Provide the (X, Y) coordinate of the cell's center where the given text is located.  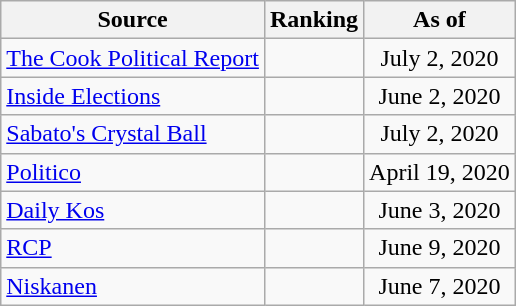
June 2, 2020 (440, 96)
The Cook Political Report (133, 58)
Source (133, 20)
April 19, 2020 (440, 172)
Politico (133, 172)
Inside Elections (133, 96)
Daily Kos (133, 210)
June 3, 2020 (440, 210)
Niskanen (133, 286)
As of (440, 20)
June 9, 2020 (440, 248)
RCP (133, 248)
Sabato's Crystal Ball (133, 134)
Ranking (314, 20)
June 7, 2020 (440, 286)
